For the text-containing cell, return its midpoint in (x, y) coordinate format. 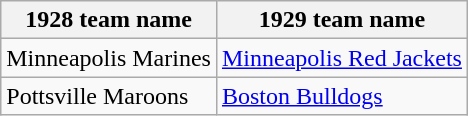
Minneapolis Red Jackets (342, 58)
1928 team name (109, 20)
Pottsville Maroons (109, 96)
Boston Bulldogs (342, 96)
1929 team name (342, 20)
Minneapolis Marines (109, 58)
